Return (x, y) of the center of cell containing provided text 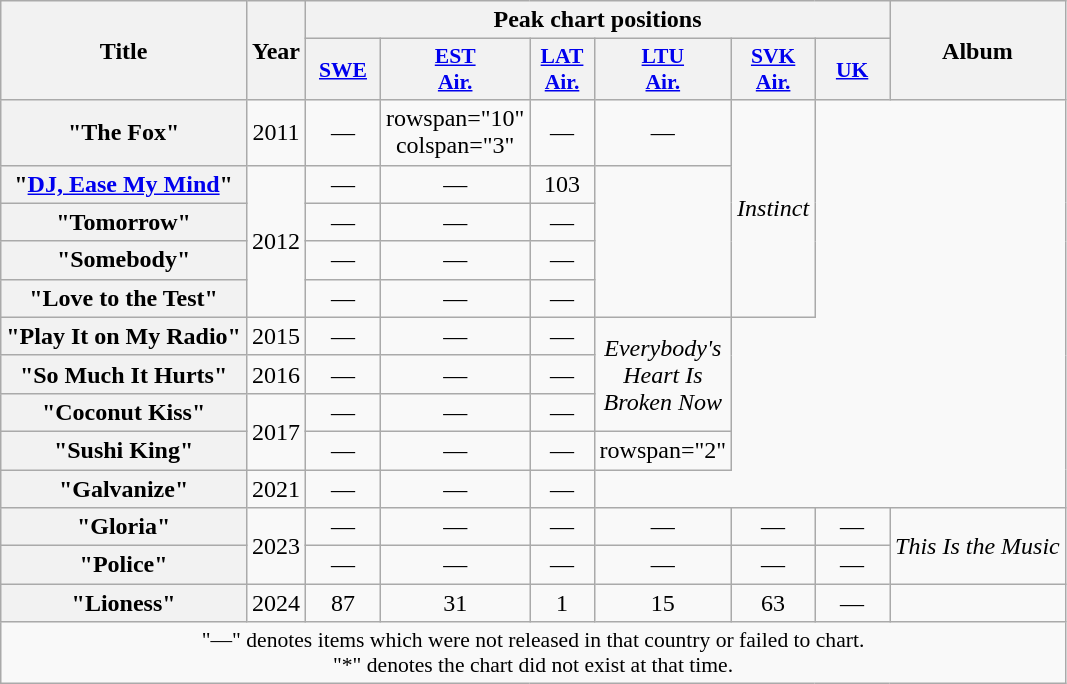
Everybody's Heart Is Broken Now (663, 374)
"Sushi King" (124, 450)
2024 (276, 603)
LTUAir. (663, 70)
rowspan="2" (663, 450)
"Love to the Test" (124, 298)
"Play It on My Radio" (124, 336)
2021 (276, 489)
rowspan="10" colspan="3" (455, 132)
2017 (276, 431)
"Somebody" (124, 260)
UK (852, 70)
"DJ, Ease My Mind" (124, 184)
"—" denotes items which were not released in that country or failed to chart."*" denotes the chart did not exist at that time. (534, 652)
Instinct (774, 208)
This Is the Music (978, 546)
LATAir. (562, 70)
2015 (276, 336)
Peak chart positions (598, 20)
Title (124, 50)
15 (663, 603)
Year (276, 50)
1 (562, 603)
2011 (276, 132)
"The Fox" (124, 132)
31 (455, 603)
"Tomorrow" (124, 222)
2016 (276, 374)
103 (562, 184)
63 (774, 603)
"Lioness" (124, 603)
"Galvanize" (124, 489)
"Coconut Kiss" (124, 412)
Album (978, 50)
"Police" (124, 565)
87 (344, 603)
2012 (276, 241)
2023 (276, 546)
"Gloria" (124, 527)
SWE (344, 70)
SVKAir. (774, 70)
ESTAir. (455, 70)
"So Much It Hurts" (124, 374)
